Return the [X, Y] coordinate for the center point of the cell that contains the specified text.  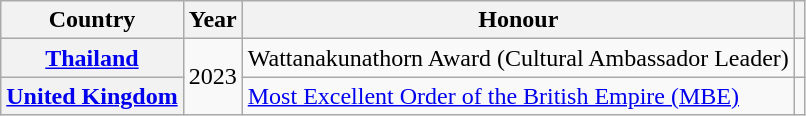
Most Excellent Order of the British Empire (MBE) [518, 96]
Year [212, 20]
Wattanakunathorn Award (Cultural Ambassador Leader) [518, 58]
Honour [518, 20]
United Kingdom [92, 96]
Thailand [92, 58]
Country [92, 20]
2023 [212, 77]
